Extract the [X, Y] coordinate from the center of the cell holding the provided text.  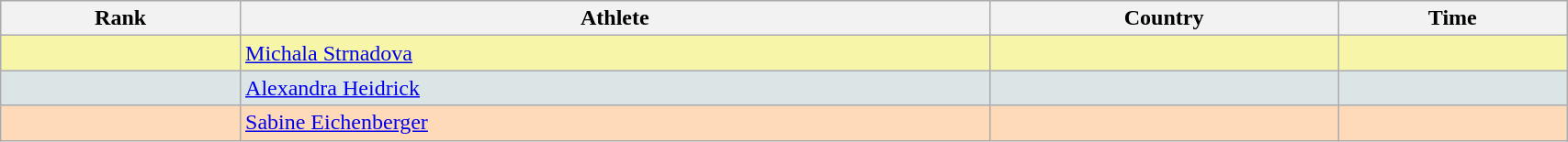
Country [1164, 18]
Michala Strnadova [615, 53]
Alexandra Heidrick [615, 88]
Sabine Eichenberger [615, 123]
Athlete [615, 18]
Rank [121, 18]
Time [1453, 18]
